Pinpoint the cell where the given text exists, returning its (X, Y) midpoint coordinate. 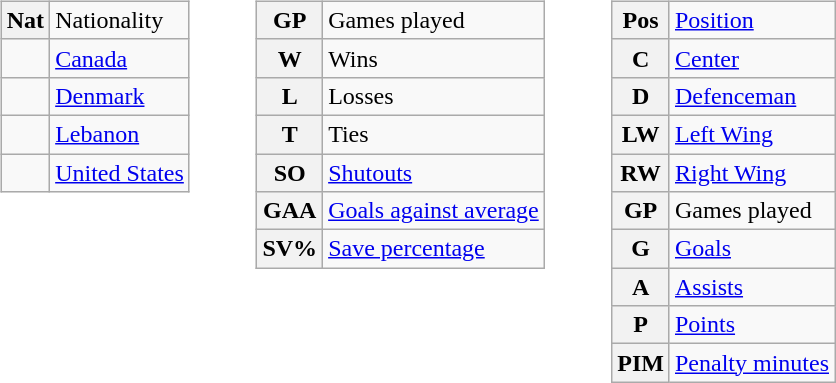
Defenceman (752, 96)
L (290, 96)
G (641, 249)
Penalty minutes (752, 363)
Position (752, 20)
Left Wing (752, 134)
D (641, 96)
Lebanon (120, 134)
Save percentage (434, 249)
A (641, 287)
W (290, 58)
SO (290, 173)
Goals against average (434, 211)
Nationality (120, 20)
Canada (120, 58)
Center (752, 58)
PIM (641, 363)
C (641, 58)
Wins (434, 58)
Goals (752, 249)
Nat (25, 20)
SV% (290, 249)
GAA (290, 211)
United States (120, 173)
Shutouts (434, 173)
Ties (434, 134)
Assists (752, 287)
Denmark (120, 96)
Points (752, 325)
RW (641, 173)
Losses (434, 96)
LW (641, 134)
P (641, 325)
Right Wing (752, 173)
T (290, 134)
Pos (641, 20)
